Scan for the cell matching the given text and deliver its (X, Y) coordinate at center. 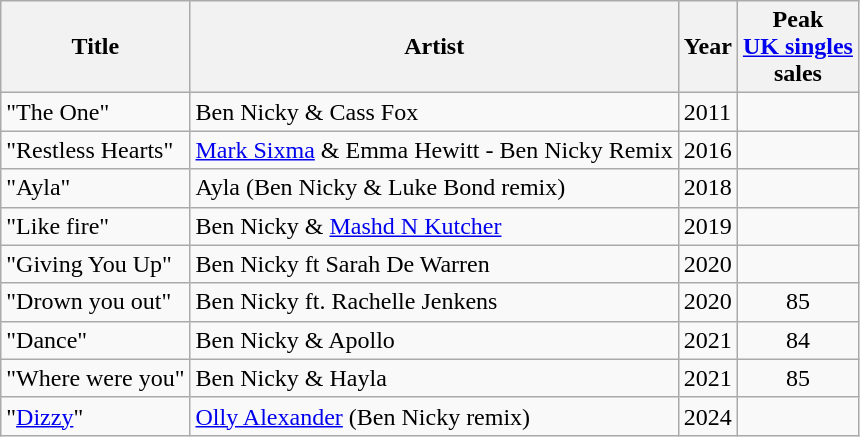
"Like fire" (96, 226)
Ben Nicky ft. Rachelle Jenkens (434, 302)
Title (96, 47)
"Dance" (96, 340)
2019 (708, 226)
Year (708, 47)
"Restless Hearts" (96, 150)
84 (798, 340)
"Dizzy" (96, 416)
2018 (708, 188)
2011 (708, 112)
2016 (708, 150)
2024 (708, 416)
Ben Nicky & Apollo (434, 340)
Ben Nicky ft Sarah De Warren (434, 264)
Olly Alexander (Ben Nicky remix) (434, 416)
PeakUK singlessales (798, 47)
Ben Nicky & Mashd N Kutcher (434, 226)
"Where were you" (96, 378)
Mark Sixma & Emma Hewitt - Ben Nicky Remix (434, 150)
"Ayla" (96, 188)
Ben Nicky & Hayla (434, 378)
Ben Nicky & Cass Fox (434, 112)
"Giving You Up" (96, 264)
"The One" (96, 112)
Ayla (Ben Nicky & Luke Bond remix) (434, 188)
Artist (434, 47)
"Drown you out" (96, 302)
